Detect which cell encompasses the target text, then output its [x, y] center coordinate. 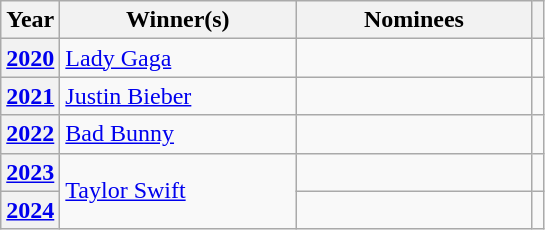
Year [30, 20]
2021 [30, 96]
Nominees [414, 20]
2022 [30, 134]
Taylor Swift [178, 191]
2020 [30, 58]
Bad Bunny [178, 134]
Winner(s) [178, 20]
2024 [30, 210]
Justin Bieber [178, 96]
2023 [30, 172]
Lady Gaga [178, 58]
